Detect which cell encompasses the target text, then output its [X, Y] center coordinate. 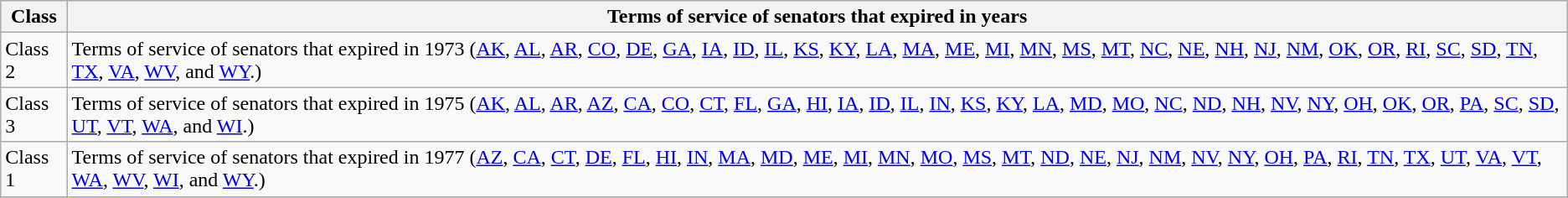
Terms of service of senators that expired in years [818, 17]
Class [34, 17]
Class 1 [34, 169]
Class 3 [34, 114]
Class 2 [34, 60]
